Detect which cell encompasses the target text, then output its [x, y] center coordinate. 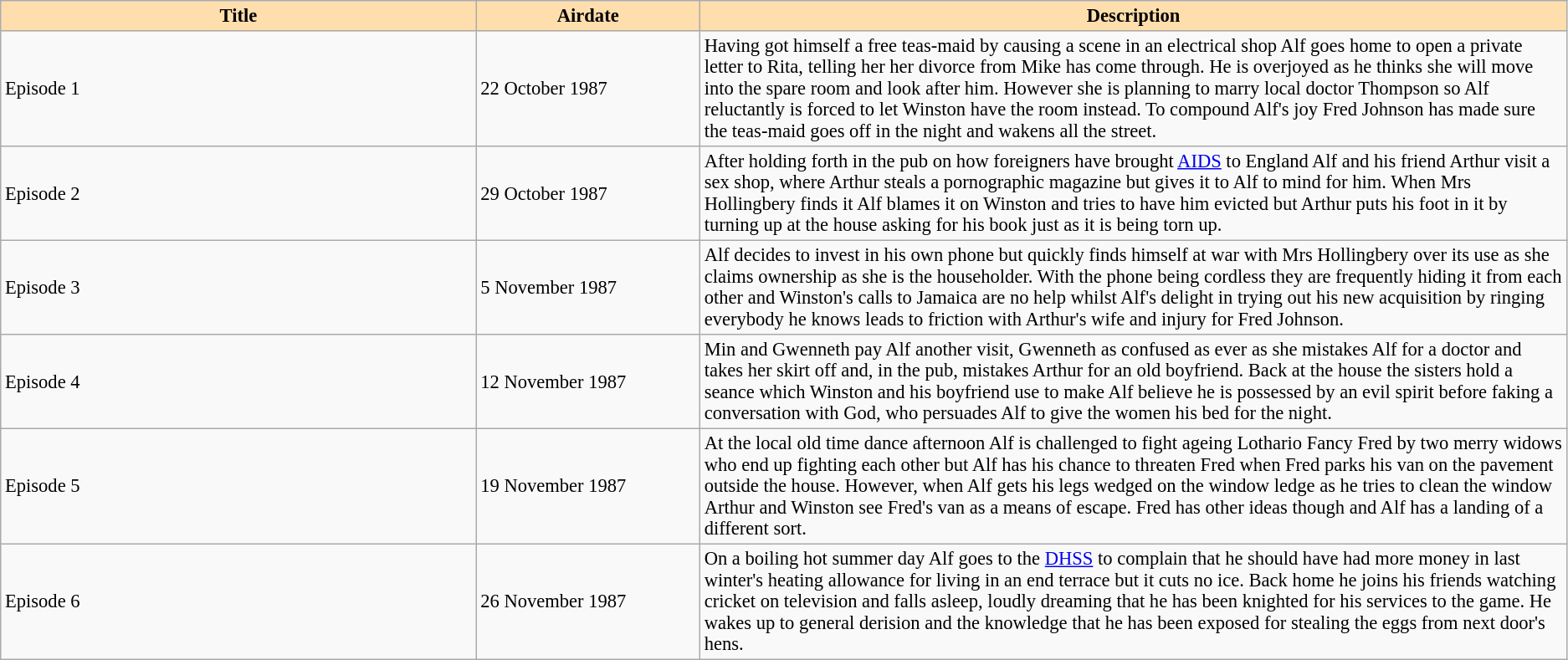
Episode 1 [238, 89]
Episode 5 [238, 486]
Description [1133, 16]
12 November 1987 [587, 381]
29 October 1987 [587, 193]
26 November 1987 [587, 601]
Episode 3 [238, 287]
22 October 1987 [587, 89]
Episode 2 [238, 193]
Episode 6 [238, 601]
Episode 4 [238, 381]
19 November 1987 [587, 486]
Title [238, 16]
5 November 1987 [587, 287]
Airdate [587, 16]
